Return (X, Y) of the center of cell containing provided text 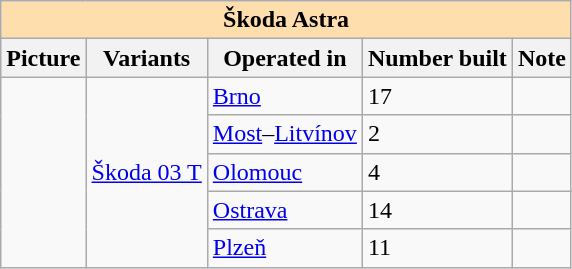
Note (542, 58)
Brno (284, 96)
Olomouc (284, 172)
11 (437, 248)
4 (437, 172)
Picture (44, 58)
Škoda Astra (286, 20)
2 (437, 134)
Most–Litvínov (284, 134)
Škoda 03 T (146, 172)
17 (437, 96)
Ostrava (284, 210)
Plzeň (284, 248)
14 (437, 210)
Number built (437, 58)
Variants (146, 58)
Operated in (284, 58)
